Locate the cell with the specified text and output its [X, Y] center coordinate. 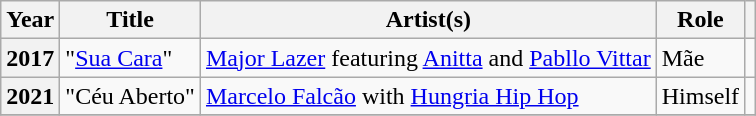
Himself [700, 96]
Mãe [700, 58]
Year [30, 20]
2021 [30, 96]
Marcelo Falcão with Hungria Hip Hop [428, 96]
Artist(s) [428, 20]
Role [700, 20]
"Sua Cara" [130, 58]
Major Lazer featuring Anitta and Pabllo Vittar [428, 58]
2017 [30, 58]
"Céu Aberto" [130, 96]
Title [130, 20]
